From the cell containing the given text, extract its center point as [X, Y] coordinate. 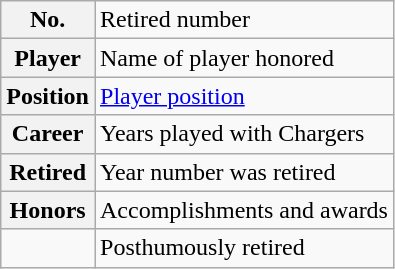
Accomplishments and awards [244, 210]
Posthumously retired [244, 248]
Career [48, 134]
Retired [48, 172]
Position [48, 96]
Honors [48, 210]
Year number was retired [244, 172]
Player position [244, 96]
Name of player honored [244, 58]
No. [48, 20]
Years played with Chargers [244, 134]
Retired number [244, 20]
Player [48, 58]
